Detect which cell encompasses the target text, then output its (x, y) center coordinate. 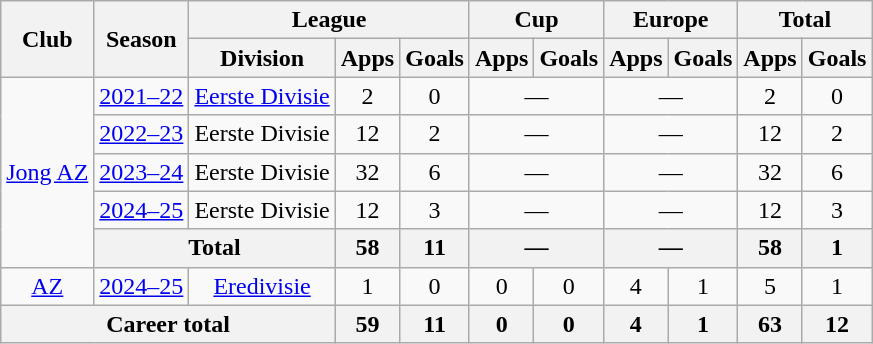
Europe (671, 20)
Career total (168, 324)
AZ (48, 286)
Cup (536, 20)
Season (142, 39)
63 (770, 324)
5 (770, 286)
League (330, 20)
Jong AZ (48, 172)
2021–22 (142, 96)
59 (367, 324)
Club (48, 39)
2023–24 (142, 172)
2022–23 (142, 134)
Division (262, 58)
Eredivisie (262, 286)
